Find where the given text appears and provide that cell's center as (X, Y) coordinate. 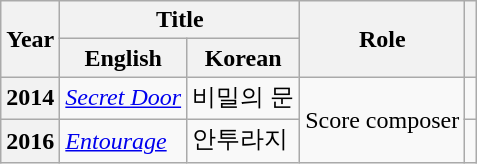
Title (180, 20)
Year (30, 39)
안투라지 (244, 140)
2014 (30, 98)
Korean (244, 58)
Secret Door (124, 98)
English (124, 58)
2016 (30, 140)
Entourage (124, 140)
비밀의 문 (244, 98)
Role (382, 39)
Score composer (382, 120)
